Extract the (x, y) coordinate from the center of the cell holding the provided text.  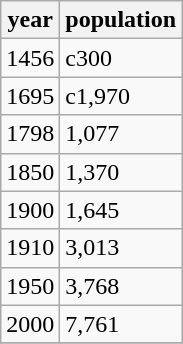
1950 (30, 286)
c300 (121, 58)
1900 (30, 210)
population (121, 20)
3,768 (121, 286)
1,645 (121, 210)
1456 (30, 58)
3,013 (121, 248)
1798 (30, 134)
2000 (30, 324)
1695 (30, 96)
year (30, 20)
1,370 (121, 172)
1,077 (121, 134)
7,761 (121, 324)
1910 (30, 248)
1850 (30, 172)
c1,970 (121, 96)
